Provide the (X, Y) coordinate of the cell's center where the given text is located.  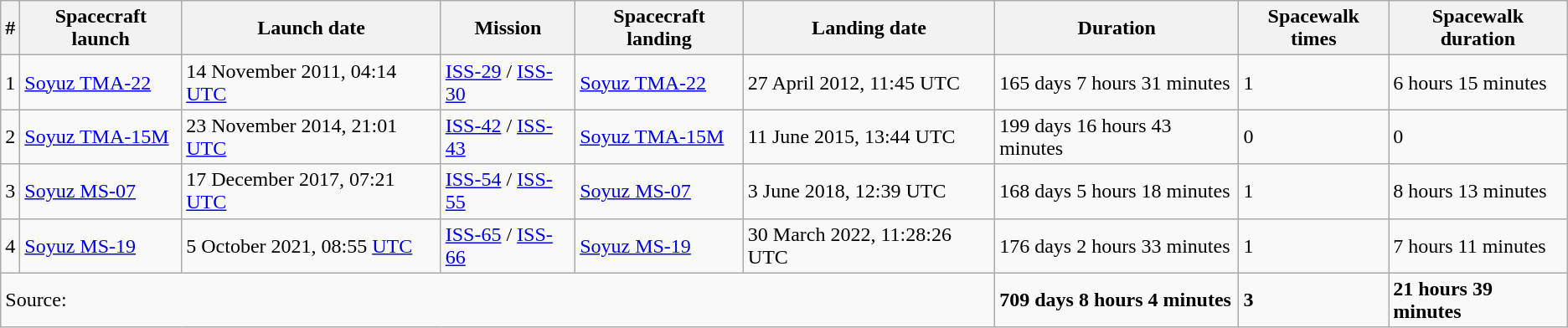
4 (10, 246)
199 days 16 hours 43 minutes (1117, 137)
176 days 2 hours 33 minutes (1117, 246)
Spacecraft launch (101, 28)
21 hours 39 minutes (1478, 300)
Spacewalk duration (1478, 28)
8 hours 13 minutes (1478, 191)
17 December 2017, 07:21 UTC (312, 191)
Spacewalk times (1313, 28)
6 hours 15 minutes (1478, 82)
5 October 2021, 08:55 UTC (312, 246)
ISS-42 / ISS-43 (508, 137)
23 November 2014, 21:01 UTC (312, 137)
Landing date (869, 28)
# (10, 28)
27 April 2012, 11:45 UTC (869, 82)
30 March 2022, 11:28:26 UTC (869, 246)
ISS-65 / ISS-66 (508, 246)
Launch date (312, 28)
165 days 7 hours 31 minutes (1117, 82)
Mission (508, 28)
7 hours 11 minutes (1478, 246)
Duration (1117, 28)
2 (10, 137)
168 days 5 hours 18 minutes (1117, 191)
Spacecraft landing (660, 28)
ISS-29 / ISS-30 (508, 82)
3 June 2018, 12:39 UTC (869, 191)
709 days 8 hours 4 minutes (1117, 300)
11 June 2015, 13:44 UTC (869, 137)
ISS-54 / ISS-55 (508, 191)
Source: (498, 300)
14 November 2011, 04:14 UTC (312, 82)
